Return the [x, y] coordinate for the center point of the cell that contains the specified text.  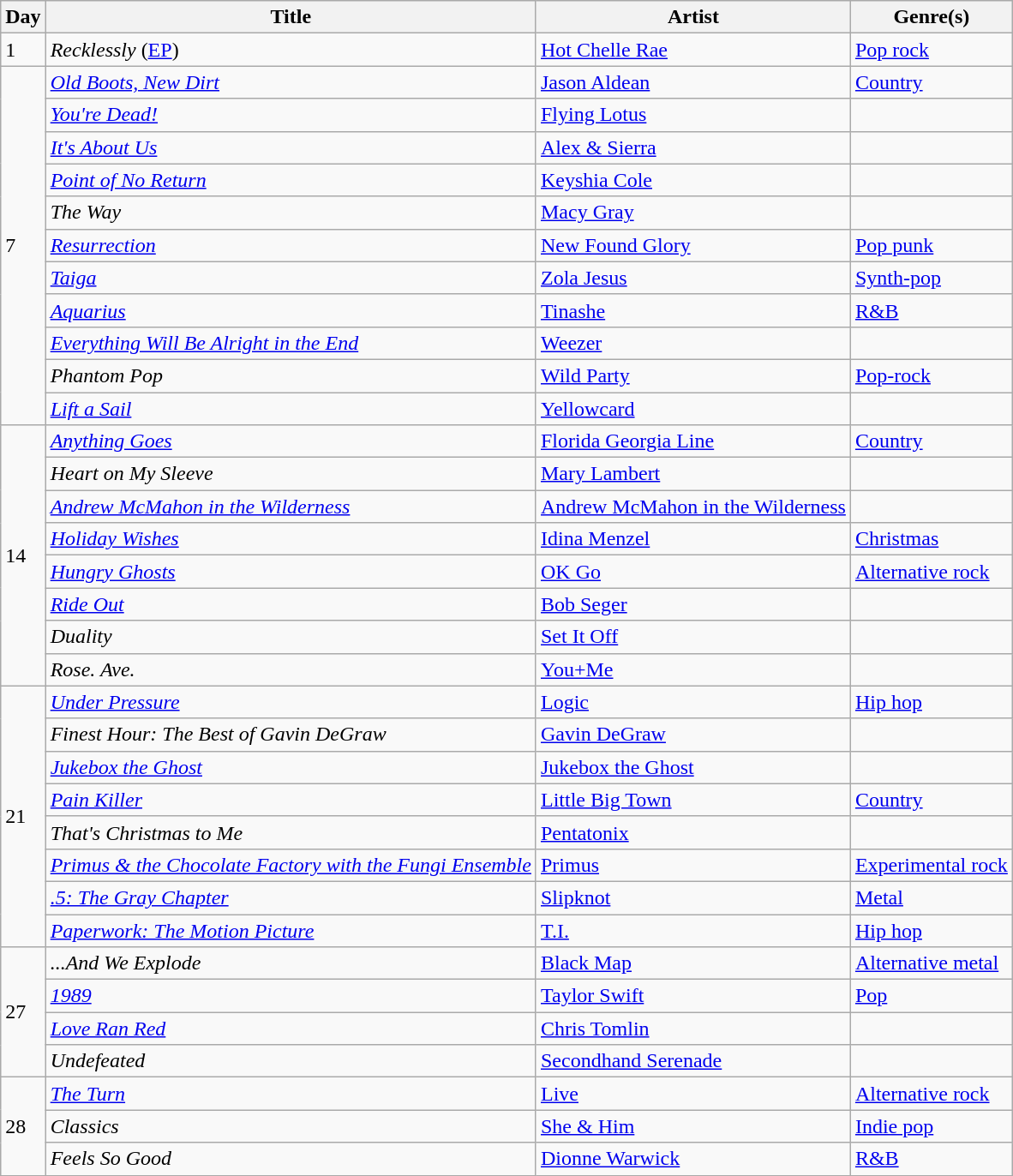
Wild Party [692, 375]
Pentatonix [692, 832]
Primus & the Chocolate Factory with the Fungi Ensemble [291, 865]
Resurrection [291, 245]
The Way [291, 213]
Experimental rock [931, 865]
You're Dead! [291, 115]
Undefeated [291, 1061]
...And We Explode [291, 963]
Slipknot [692, 897]
Anything Goes [291, 441]
Lift a Sail [291, 409]
7 [23, 245]
Zola Jesus [692, 278]
Hot Chelle Rae [692, 50]
Rose. Ave. [291, 669]
Title [291, 17]
Classics [291, 1126]
Ride Out [291, 604]
Hungry Ghosts [291, 572]
Feels So Good [291, 1159]
Weezer [692, 343]
Pain Killer [291, 800]
Pop rock [931, 50]
Pop [931, 996]
Florida Georgia Line [692, 441]
Under Pressure [291, 702]
Gavin DeGraw [692, 735]
28 [23, 1126]
Heart on My Sleeve [291, 474]
Taylor Swift [692, 996]
Little Big Town [692, 800]
Christmas [931, 539]
Set It Off [692, 637]
Metal [931, 897]
Finest Hour: The Best of Gavin DeGraw [291, 735]
Indie pop [931, 1126]
Yellowcard [692, 409]
Tinashe [692, 310]
It's About Us [291, 147]
T.I. [692, 930]
.5: The Gray Chapter [291, 897]
OK Go [692, 572]
Pop punk [931, 245]
Secondhand Serenade [692, 1061]
Flying Lotus [692, 115]
Artist [692, 17]
Point of No Return [291, 180]
Black Map [692, 963]
Keyshia Cole [692, 180]
Everything Will Be Alright in the End [291, 343]
Duality [291, 637]
Logic [692, 702]
Aquarius [291, 310]
Day [23, 17]
Phantom Pop [291, 375]
Alternative metal [931, 963]
1989 [291, 996]
Macy Gray [692, 213]
14 [23, 555]
Primus [692, 865]
Paperwork: The Motion Picture [291, 930]
You+Me [692, 669]
Bob Seger [692, 604]
New Found Glory [692, 245]
Recklessly (EP) [291, 50]
Chris Tomlin [692, 1029]
Genre(s) [931, 17]
Alex & Sierra [692, 147]
Pop-rock [931, 375]
27 [23, 1012]
Jason Aldean [692, 82]
Taiga [291, 278]
21 [23, 816]
She & Him [692, 1126]
Love Ran Red [291, 1029]
Dionne Warwick [692, 1159]
That's Christmas to Me [291, 832]
Live [692, 1094]
The Turn [291, 1094]
1 [23, 50]
Mary Lambert [692, 474]
Holiday Wishes [291, 539]
Idina Menzel [692, 539]
Synth-pop [931, 278]
Old Boots, New Dirt [291, 82]
